Find where the given text appears and provide that cell's center as (x, y) coordinate. 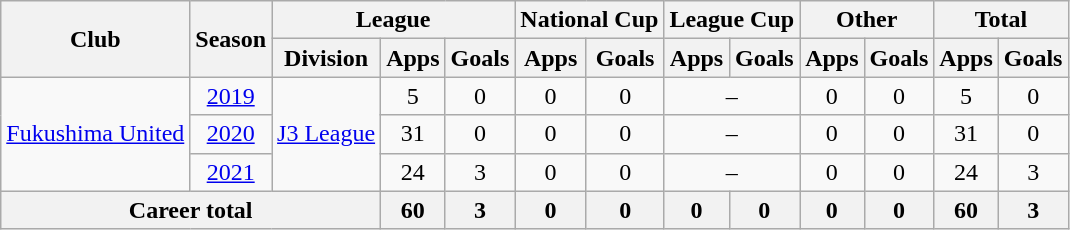
Division (326, 58)
Career total (191, 210)
J3 League (326, 134)
League Cup (732, 20)
National Cup (590, 20)
2019 (231, 96)
Other (867, 20)
League (394, 20)
2021 (231, 172)
2020 (231, 134)
Total (1001, 20)
Fukushima United (96, 134)
Season (231, 39)
Club (96, 39)
